Scan for the cell matching the given text and deliver its [X, Y] coordinate at center. 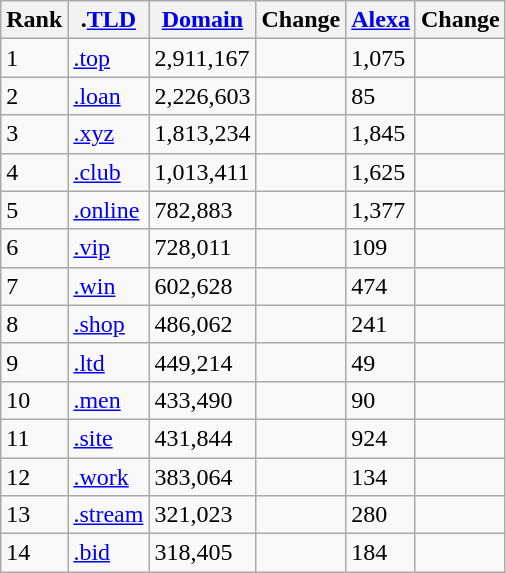
85 [381, 96]
1 [34, 58]
.xyz [108, 134]
.online [108, 210]
Alexa [381, 20]
14 [34, 553]
3 [34, 134]
241 [381, 324]
.men [108, 400]
.work [108, 477]
109 [381, 248]
431,844 [202, 438]
5 [34, 210]
134 [381, 477]
.site [108, 438]
.ltd [108, 362]
.win [108, 286]
184 [381, 553]
924 [381, 438]
.shop [108, 324]
.TLD [108, 20]
280 [381, 515]
602,628 [202, 286]
12 [34, 477]
433,490 [202, 400]
Rank [34, 20]
1,625 [381, 172]
486,062 [202, 324]
2 [34, 96]
728,011 [202, 248]
4 [34, 172]
318,405 [202, 553]
6 [34, 248]
7 [34, 286]
.club [108, 172]
.loan [108, 96]
449,214 [202, 362]
1,377 [381, 210]
782,883 [202, 210]
2,226,603 [202, 96]
474 [381, 286]
13 [34, 515]
2,911,167 [202, 58]
49 [381, 362]
.stream [108, 515]
10 [34, 400]
90 [381, 400]
1,013,411 [202, 172]
383,064 [202, 477]
11 [34, 438]
1,813,234 [202, 134]
.bid [108, 553]
8 [34, 324]
.top [108, 58]
321,023 [202, 515]
9 [34, 362]
1,845 [381, 134]
Domain [202, 20]
1,075 [381, 58]
.vip [108, 248]
